Scan for the cell matching the given text and deliver its (x, y) coordinate at center. 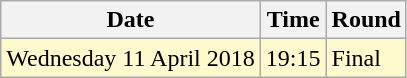
Time (293, 20)
Final (366, 58)
Wednesday 11 April 2018 (131, 58)
Date (131, 20)
Round (366, 20)
19:15 (293, 58)
